Find where the given text appears and provide that cell's center as [x, y] coordinate. 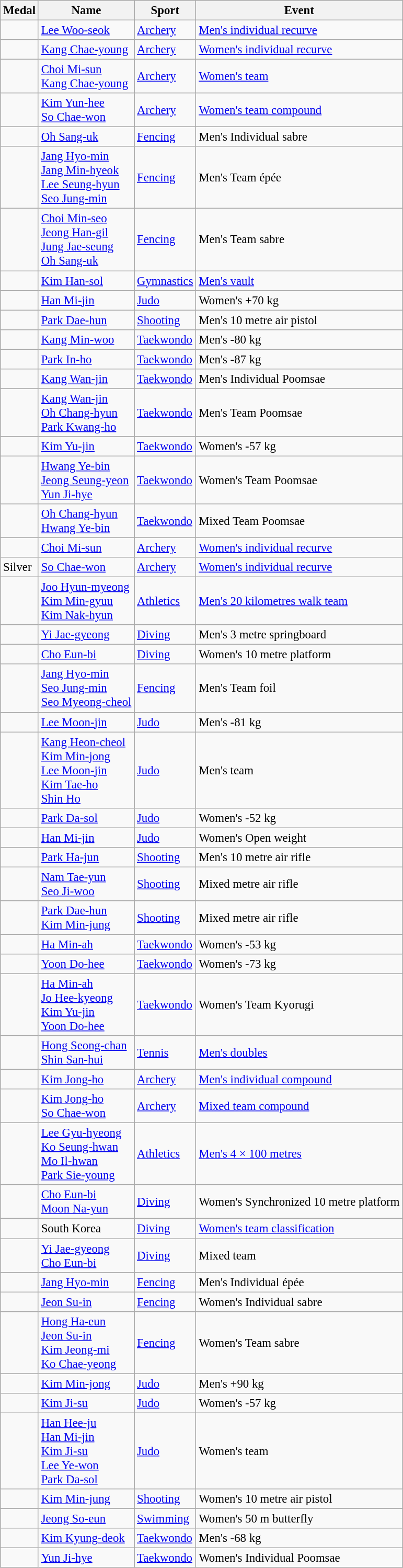
Women's -52 kg [299, 818]
Women's Team Kyorugi [299, 1005]
Men's 3 metre springboard [299, 635]
Jang Hyo-min [86, 1282]
Kang Wan-jinOh Chang-hyunPark Kwang-ho [86, 413]
Women's -73 kg [299, 964]
Women's Team sabre [299, 1343]
Men's 10 metre air pistol [299, 320]
Kim Han-sol [86, 281]
Women's team compound [299, 110]
Men's individual compound [299, 1080]
Kim Ji-su [86, 1403]
Oh Sang-uk [86, 137]
Women's Individual Poomsae [299, 1558]
Women's Open weight [299, 838]
Men's Team Poomsae [299, 413]
Mixed Team Poomsae [299, 521]
Oh Chang-hyunHwang Ye-bin [86, 521]
Ha Min-ah [86, 944]
Park Dae-hunKim Min-jung [86, 918]
Choi Mi-sunKang Chae-young [86, 76]
Women's 50 m butterfly [299, 1518]
Cho Eun-biMoon Na-yun [86, 1201]
Jeon Su-in [86, 1302]
Men's 20 kilometres walk team [299, 601]
Kang Chae-young [86, 50]
Jang Hyo-minSeo Jung-minSeo Myeong-cheol [86, 689]
Park In-ho [86, 359]
Men's -80 kg [299, 339]
Kim Min-jung [86, 1499]
Lee Woo-seok [86, 30]
Han Hee-juHan Mi-jinKim Ji-suLee Ye-wonPark Da-sol [86, 1451]
Men's individual recurve [299, 30]
Gymnastics [165, 281]
Park Da-sol [86, 818]
Men's Team épée [299, 178]
Kim Yu-jin [86, 447]
Kim Min-jong [86, 1383]
Park Dae-hun [86, 320]
Kang Heon-cheolKim Min-jongLee Moon-jinKim Tae-hoShin Ho [86, 770]
Medal [20, 10]
Sport [165, 10]
South Korea [86, 1229]
Jang Hyo-minJang Min-hyeokLee Seung-hyunSeo Jung-min [86, 178]
Ha Min-ahJo Hee-kyeongKim Yu-jinYoon Do-hee [86, 1005]
Choi Min-seoJeong Han-gilJung Jae-seungOh Sang-uk [86, 239]
Hong Seong-chan Shin San-hui [86, 1053]
Men's -81 kg [299, 722]
Jeong So-eun [86, 1518]
Kim Yun-heeSo Chae-won [86, 110]
Yoon Do-hee [86, 964]
Women's -53 kg [299, 944]
Tennis [165, 1053]
Men's -87 kg [299, 359]
Kim Jong-ho [86, 1080]
Hong Ha-eunJeon Su-inKim Jeong-miKo Chae-yeong [86, 1343]
Lee Gyu-hyeong Ko Seung-hwanMo Il-hwanPark Sie-young [86, 1154]
Choi Mi-sun [86, 548]
Women's 10 metre platform [299, 655]
Men's Individual épée [299, 1282]
Name [86, 10]
Men's Team foil [299, 689]
Kim Jong-hoSo Chae-won [86, 1106]
Men's +90 kg [299, 1383]
Hwang Ye-binJeong Seung-yeonYun Ji-hye [86, 480]
Joo Hyun-myeong Kim Min-gyuuKim Nak-hyun [86, 601]
Men's doubles [299, 1053]
Cho Eun-bi [86, 655]
Yun Ji-hye [86, 1558]
Nam Tae-yunSeo Ji-woo [86, 884]
Kang Min-woo [86, 339]
Lee Moon-jin [86, 722]
So Chae-won [86, 567]
Mixed team compound [299, 1106]
Men's Individual sabre [299, 137]
Yi Jae-gyeong [86, 635]
Men's Team sabre [299, 239]
Women's Team Poomsae [299, 480]
Kim Kyung-deok [86, 1538]
Swimming [165, 1518]
Men's Individual Poomsae [299, 379]
Women's Synchronized 10 metre platform [299, 1201]
Kang Wan-jin [86, 379]
Women's team classification [299, 1229]
Men's -68 kg [299, 1538]
Women's Individual sabre [299, 1302]
Men's 10 metre air rifle [299, 857]
Yi Jae-gyeongCho Eun-bi [86, 1256]
Men's team [299, 770]
Silver [20, 567]
Event [299, 10]
Men's vault [299, 281]
Park Ha-jun [86, 857]
Women's 10 metre air pistol [299, 1499]
Men's 4 × 100 metres [299, 1154]
Women's +70 kg [299, 300]
Mixed team [299, 1256]
